Determine the (X, Y) coordinate at the center of the cell enclosing the given text.  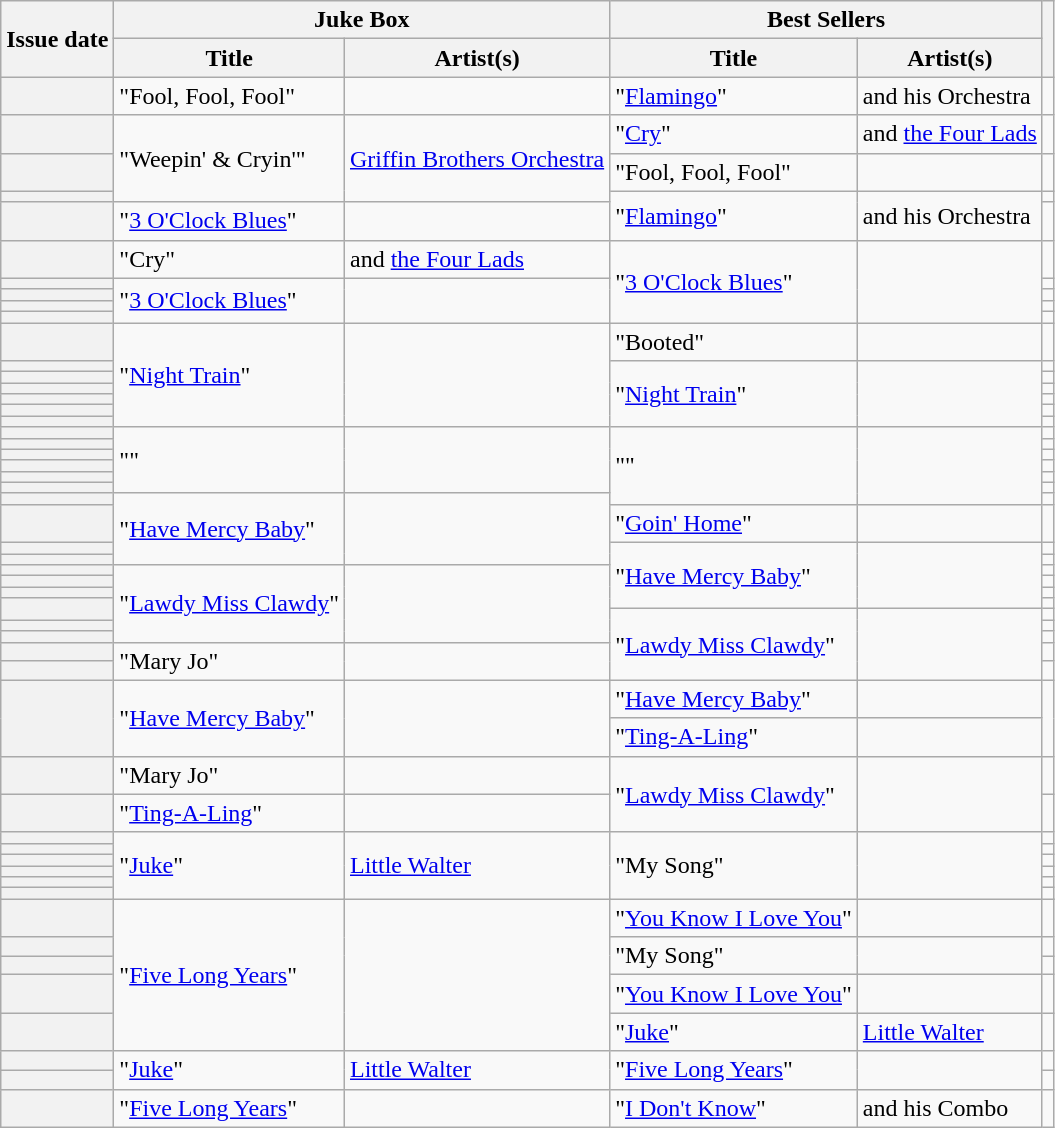
and his Combo (950, 1108)
"Booted" (734, 341)
Juke Box (362, 20)
Griffin Brothers Orchestra (476, 158)
"Weepin' & Cryin'" (230, 158)
"I Don't Know" (734, 1108)
Issue date (58, 39)
Best Sellers (826, 20)
"Goin' Home" (734, 523)
